Find where the given text appears and provide that cell's center as [X, Y] coordinate. 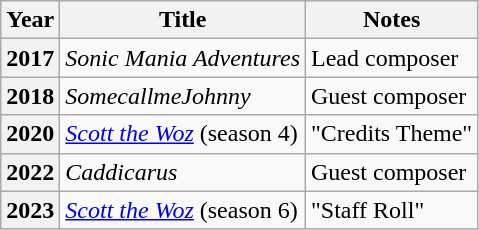
Sonic Mania Adventures [183, 58]
Year [30, 20]
Caddicarus [183, 172]
2017 [30, 58]
SomecallmeJohnny [183, 96]
"Staff Roll" [392, 210]
2023 [30, 210]
Notes [392, 20]
2020 [30, 134]
2018 [30, 96]
Scott the Woz (season 6) [183, 210]
Title [183, 20]
"Credits Theme" [392, 134]
Scott the Woz (season 4) [183, 134]
2022 [30, 172]
Lead composer [392, 58]
